For the text-containing cell, return its midpoint in (x, y) coordinate format. 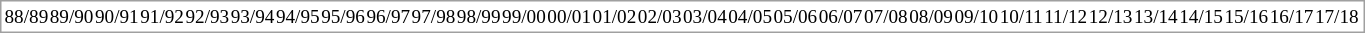
94/95 (298, 17)
88/89 (26, 17)
10/11 (1022, 17)
17/18 (1337, 17)
16/17 (1292, 17)
96/97 (388, 17)
04/05 (750, 17)
92/93 (207, 17)
09/10 (976, 17)
06/07 (841, 17)
99/00 (524, 17)
90/91 (117, 17)
08/09 (931, 17)
95/96 (343, 17)
13/14 (1156, 17)
03/04 (705, 17)
02/03 (660, 17)
12/13 (1111, 17)
11/12 (1066, 17)
05/06 (795, 17)
98/99 (479, 17)
93/94 (253, 17)
01/02 (615, 17)
07/08 (886, 17)
15/16 (1246, 17)
14/15 (1201, 17)
00/01 (569, 17)
91/92 (162, 17)
97/98 (434, 17)
89/90 (72, 17)
